Locate the cell with the specified text and output its (X, Y) center coordinate. 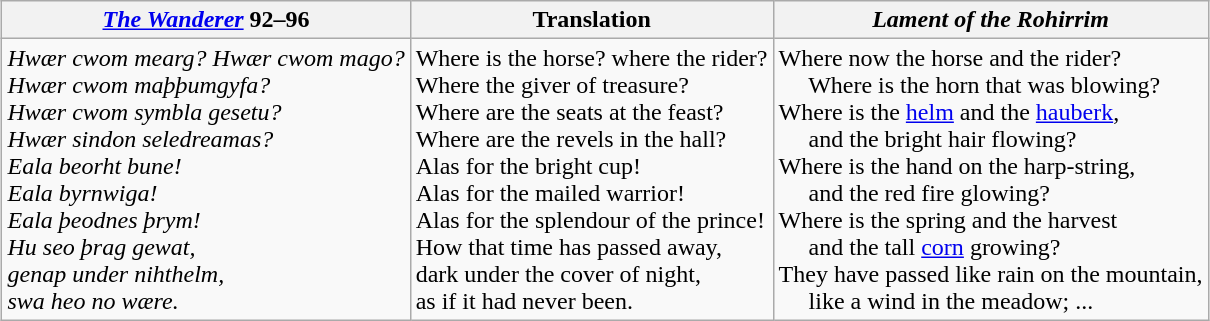
Translation (592, 20)
The Wanderer 92–96 (206, 20)
Lament of the Rohirrim (990, 20)
